Pinpoint the cell where the given text exists, returning its [X, Y] midpoint coordinate. 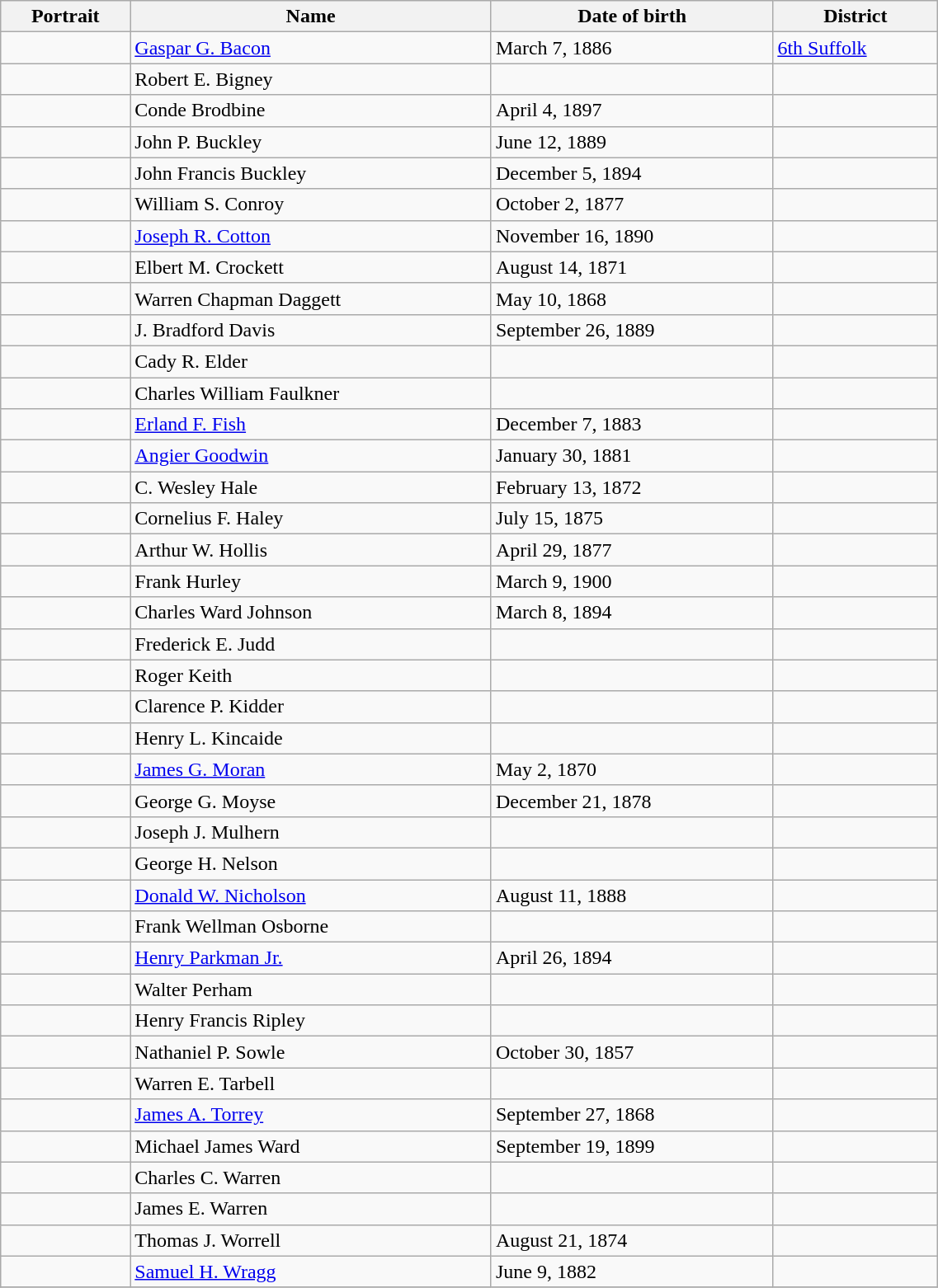
Warren E. Tarbell [311, 1084]
Frank Hurley [311, 581]
September 27, 1868 [632, 1115]
May 2, 1870 [632, 769]
March 7, 1886 [632, 48]
Conde Brodbine [311, 110]
Robert E. Bigney [311, 79]
December 7, 1883 [632, 425]
Joseph R. Cotton [311, 236]
February 13, 1872 [632, 487]
April 29, 1877 [632, 550]
May 10, 1868 [632, 298]
Henry Parkman Jr. [311, 958]
Clarence P. Kidder [311, 707]
November 16, 1890 [632, 236]
William S. Conroy [311, 204]
Henry L. Kincaide [311, 738]
Nathaniel P. Sowle [311, 1052]
Erland F. Fish [311, 425]
Angier Goodwin [311, 456]
October 30, 1857 [632, 1052]
June 9, 1882 [632, 1272]
Arthur W. Hollis [311, 550]
Portrait [66, 16]
Henry Francis Ripley [311, 1021]
6th Suffolk [856, 48]
August 14, 1871 [632, 267]
December 21, 1878 [632, 801]
J. Bradford Davis [311, 330]
Charles Ward Johnson [311, 613]
Charles William Faulkner [311, 393]
Roger Keith [311, 675]
Elbert M. Crockett [311, 267]
District [856, 16]
April 26, 1894 [632, 958]
Frederick E. Judd [311, 644]
August 11, 1888 [632, 895]
Cornelius F. Haley [311, 519]
July 15, 1875 [632, 519]
Donald W. Nicholson [311, 895]
Charles C. Warren [311, 1178]
Name [311, 16]
Warren Chapman Daggett [311, 298]
Cady R. Elder [311, 361]
James A. Torrey [311, 1115]
Michael James Ward [311, 1146]
Gaspar G. Bacon [311, 48]
C. Wesley Hale [311, 487]
James G. Moran [311, 769]
March 9, 1900 [632, 581]
October 2, 1877 [632, 204]
April 4, 1897 [632, 110]
January 30, 1881 [632, 456]
June 12, 1889 [632, 142]
Joseph J. Mulhern [311, 832]
Samuel H. Wragg [311, 1272]
September 26, 1889 [632, 330]
December 5, 1894 [632, 173]
Date of birth [632, 16]
March 8, 1894 [632, 613]
John Francis Buckley [311, 173]
Thomas J. Worrell [311, 1240]
August 21, 1874 [632, 1240]
September 19, 1899 [632, 1146]
Frank Wellman Osborne [311, 927]
George H. Nelson [311, 863]
Walter Perham [311, 990]
John P. Buckley [311, 142]
James E. Warren [311, 1209]
George G. Moyse [311, 801]
